Output the (X, Y) coordinate of the center of the cell containing the given text.  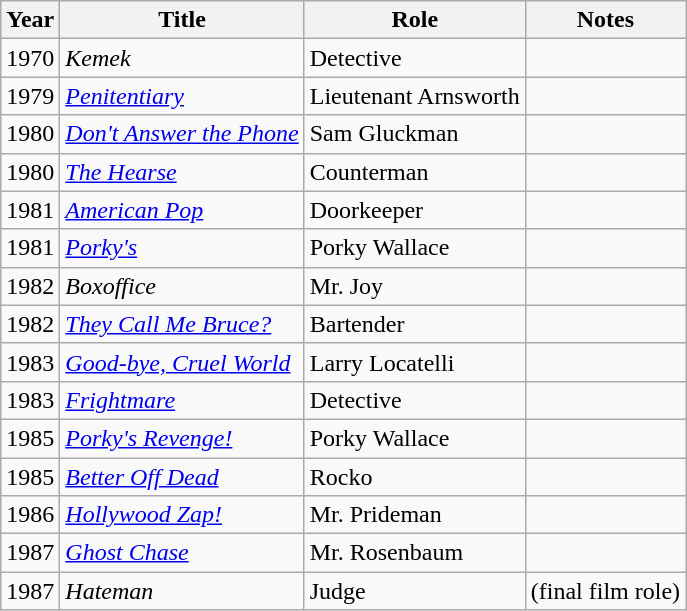
Doorkeeper (414, 210)
Judge (414, 591)
Ghost Chase (182, 553)
Frightmare (182, 400)
Hateman (182, 591)
Lieutenant Arnsworth (414, 96)
Rocko (414, 477)
Mr. Rosenbaum (414, 553)
Don't Answer the Phone (182, 134)
Larry Locatelli (414, 362)
Sam Gluckman (414, 134)
Penitentiary (182, 96)
Hollywood Zap! (182, 515)
Boxoffice (182, 286)
Good-bye, Cruel World (182, 362)
(final film role) (605, 591)
Bartender (414, 324)
1986 (30, 515)
Counterman (414, 172)
Mr. Prideman (414, 515)
Porky's (182, 248)
Porky's Revenge! (182, 438)
Year (30, 20)
Mr. Joy (414, 286)
The Hearse (182, 172)
Role (414, 20)
American Pop (182, 210)
Kemek (182, 58)
1970 (30, 58)
Notes (605, 20)
Title (182, 20)
1979 (30, 96)
Better Off Dead (182, 477)
They Call Me Bruce? (182, 324)
